From the cell containing the given text, extract its center point as [x, y] coordinate. 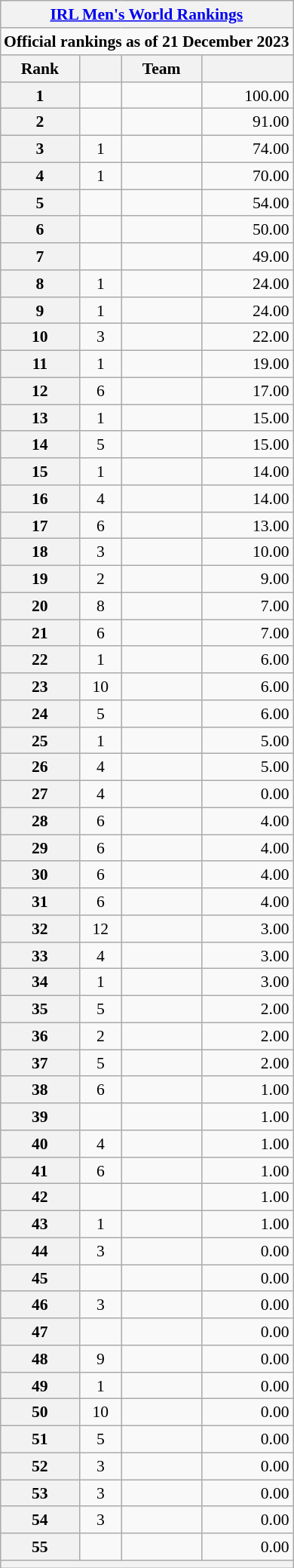
53 [40, 1493]
Team [161, 69]
18 [40, 552]
9.00 [247, 579]
31 [40, 902]
46 [40, 1305]
51 [40, 1439]
30 [40, 875]
48 [40, 1359]
IRL Men's World Rankings [146, 14]
22 [40, 659]
28 [40, 821]
54.00 [247, 203]
39 [40, 1117]
55 [40, 1547]
17.00 [247, 391]
43 [40, 1224]
19.00 [247, 364]
36 [40, 1036]
13.00 [247, 525]
41 [40, 1170]
91.00 [247, 122]
42 [40, 1198]
11 [40, 364]
27 [40, 794]
70.00 [247, 176]
19 [40, 579]
50 [40, 1413]
50.00 [247, 229]
45 [40, 1278]
Rank [40, 69]
49 [40, 1385]
23 [40, 687]
40 [40, 1144]
22.00 [247, 337]
7 [40, 257]
25 [40, 740]
29 [40, 848]
21 [40, 633]
35 [40, 1009]
16 [40, 499]
49.00 [247, 257]
26 [40, 767]
10.00 [247, 552]
32 [40, 929]
15 [40, 472]
34 [40, 982]
100.00 [247, 95]
37 [40, 1063]
33 [40, 955]
13 [40, 418]
14 [40, 444]
17 [40, 525]
52 [40, 1466]
47 [40, 1332]
Official rankings as of 21 December 2023 [146, 42]
74.00 [247, 149]
24 [40, 714]
54 [40, 1520]
20 [40, 606]
38 [40, 1090]
44 [40, 1251]
